Detect which cell encompasses the target text, then output its (X, Y) center coordinate. 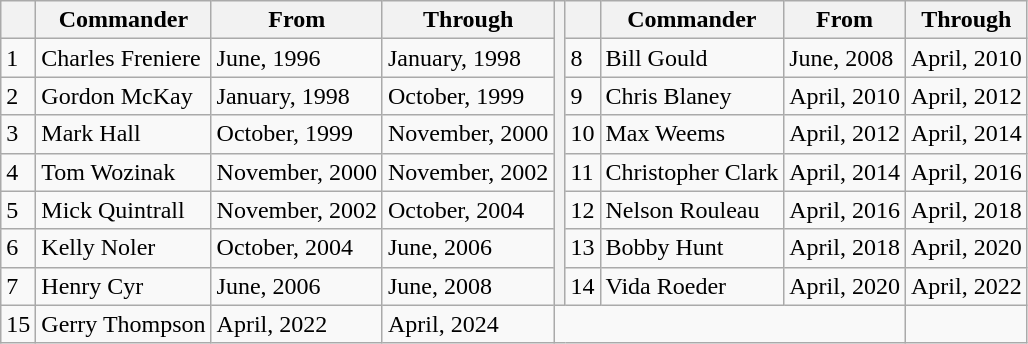
April, 2024 (468, 324)
Gerry Thompson (124, 324)
Mick Quintrall (124, 210)
Vida Roeder (692, 286)
Henry Cyr (124, 286)
4 (18, 172)
11 (582, 172)
8 (582, 58)
Bill Gould (692, 58)
15 (18, 324)
5 (18, 210)
2 (18, 96)
10 (582, 134)
6 (18, 248)
Max Weems (692, 134)
9 (582, 96)
Kelly Noler (124, 248)
Mark Hall (124, 134)
7 (18, 286)
Chris Blaney (692, 96)
Tom Wozinak (124, 172)
Christopher Clark (692, 172)
13 (582, 248)
Charles Freniere (124, 58)
Gordon McKay (124, 96)
Bobby Hunt (692, 248)
1 (18, 58)
June, 1996 (296, 58)
3 (18, 134)
12 (582, 210)
Nelson Rouleau (692, 210)
14 (582, 286)
